Provide the [x, y] coordinate of the cell's center where the given text is located.  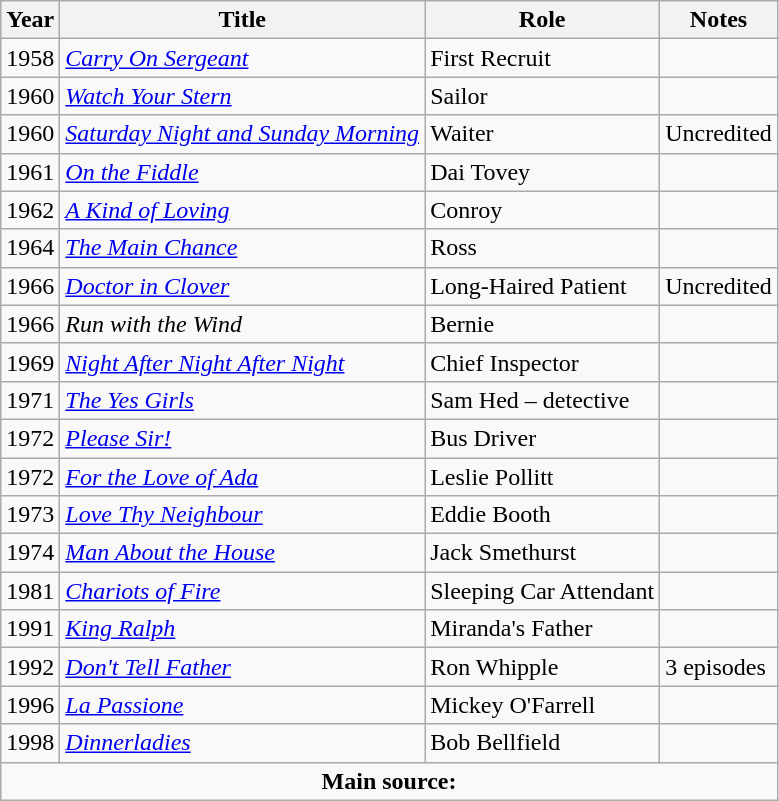
Carry On Sergeant [242, 58]
Conroy [542, 210]
First Recruit [542, 58]
1998 [30, 743]
Love Thy Neighbour [242, 515]
Run with the Wind [242, 324]
Bob Bellfield [542, 743]
1991 [30, 629]
1961 [30, 172]
Night After Night After Night [242, 362]
Bernie [542, 324]
Saturday Night and Sunday Morning [242, 134]
The Yes Girls [242, 400]
Miranda's Father [542, 629]
Jack Smethurst [542, 553]
Title [242, 20]
King Ralph [242, 629]
1958 [30, 58]
Man About the House [242, 553]
Role [542, 20]
Bus Driver [542, 438]
1964 [30, 248]
Mickey O'Farrell [542, 705]
The Main Chance [242, 248]
Waiter [542, 134]
1974 [30, 553]
Don't Tell Father [242, 667]
Main source: [390, 781]
Long-Haired Patient [542, 286]
Eddie Booth [542, 515]
Ron Whipple [542, 667]
1969 [30, 362]
1971 [30, 400]
Dinnerladies [242, 743]
Dai Tovey [542, 172]
1981 [30, 591]
3 episodes [719, 667]
La Passione [242, 705]
Watch Your Stern [242, 96]
Chief Inspector [542, 362]
Please Sir! [242, 438]
A Kind of Loving [242, 210]
Notes [719, 20]
1973 [30, 515]
1996 [30, 705]
Sailor [542, 96]
1992 [30, 667]
For the Love of Ada [242, 477]
Sleeping Car Attendant [542, 591]
1962 [30, 210]
Year [30, 20]
Leslie Pollitt [542, 477]
Chariots of Fire [242, 591]
Sam Hed – detective [542, 400]
Ross [542, 248]
Doctor in Clover [242, 286]
On the Fiddle [242, 172]
